Search for the cell housing the specified text and yield its [X, Y] center coordinate. 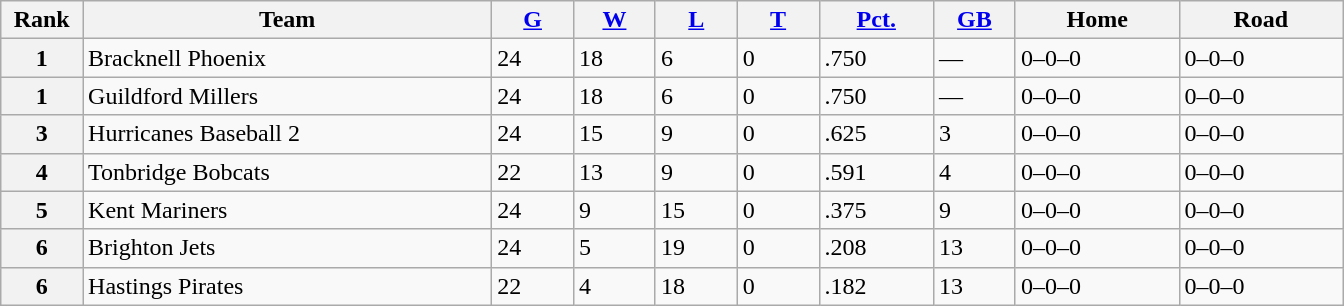
Kent Mariners [288, 210]
T [778, 20]
Guildford Millers [288, 96]
.182 [876, 286]
Bracknell Phoenix [288, 58]
.375 [876, 210]
Brighton Jets [288, 248]
Tonbridge Bobcats [288, 172]
Hurricanes Baseball 2 [288, 134]
.591 [876, 172]
.208 [876, 248]
19 [696, 248]
Home [1097, 20]
Hastings Pirates [288, 286]
Team [288, 20]
W [615, 20]
Rank [42, 20]
Pct. [876, 20]
GB [975, 20]
.625 [876, 134]
G [533, 20]
L [696, 20]
Road [1261, 20]
